Detect which cell encompasses the target text, then output its (X, Y) center coordinate. 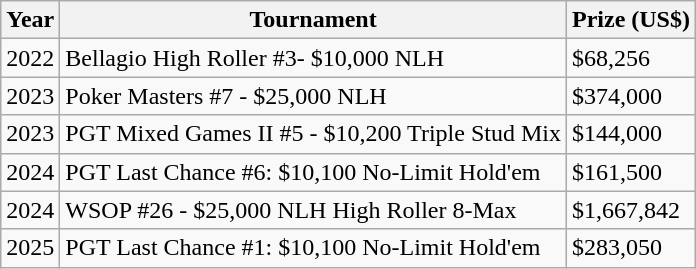
$68,256 (630, 58)
$161,500 (630, 172)
2022 (30, 58)
PGT Mixed Games II #5 - $10,200 Triple Stud Mix (314, 134)
PGT Last Chance #6: $10,100 No-Limit Hold'em (314, 172)
$144,000 (630, 134)
$283,050 (630, 248)
PGT Last Chance #1: $10,100 No-Limit Hold'em (314, 248)
Poker Masters #7 - $25,000 NLH (314, 96)
WSOP #26 - $25,000 NLH High Roller 8-Max (314, 210)
Prize (US$) (630, 20)
Tournament (314, 20)
Year (30, 20)
Bellagio High Roller #3- $10,000 NLH (314, 58)
2025 (30, 248)
$1,667,842 (630, 210)
$374,000 (630, 96)
